Determine the (x, y) coordinate at the center of the cell enclosing the given text.  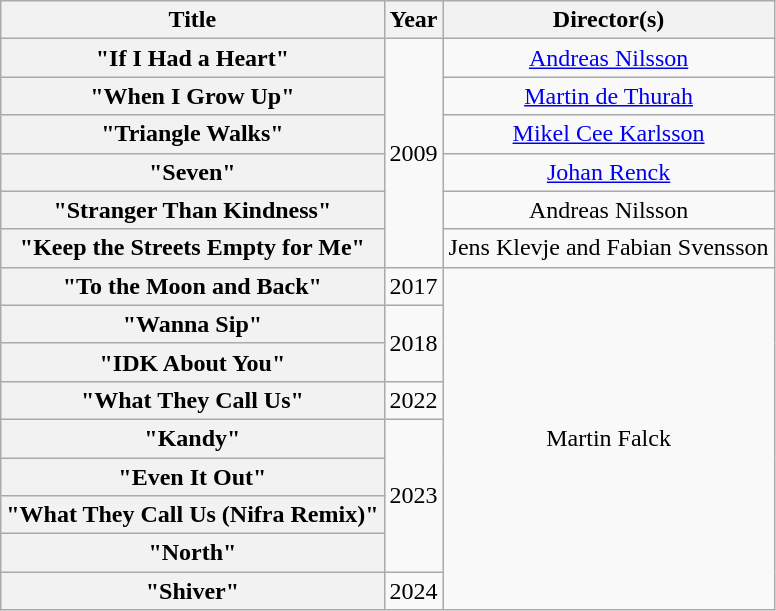
"What They Call Us" (192, 400)
"What They Call Us (Nifra Remix)" (192, 515)
2022 (414, 400)
"Even It Out" (192, 477)
Martin de Thurah (608, 96)
2009 (414, 153)
"North" (192, 553)
"If I Had a Heart" (192, 58)
"Wanna Sip" (192, 324)
2018 (414, 343)
"When I Grow Up" (192, 96)
"IDK About You" (192, 362)
Mikel Cee Karlsson (608, 134)
"Kandy" (192, 438)
Martin Falck (608, 438)
2023 (414, 495)
Jens Klevje and Fabian Svensson (608, 248)
"To the Moon and Back" (192, 286)
"Stranger Than Kindness" (192, 210)
Johan Renck (608, 172)
"Shiver" (192, 591)
"Keep the Streets Empty for Me" (192, 248)
2017 (414, 286)
"Seven" (192, 172)
Year (414, 20)
Title (192, 20)
2024 (414, 591)
Director(s) (608, 20)
"Triangle Walks" (192, 134)
